Locate the cell with the specified text and output its (x, y) center coordinate. 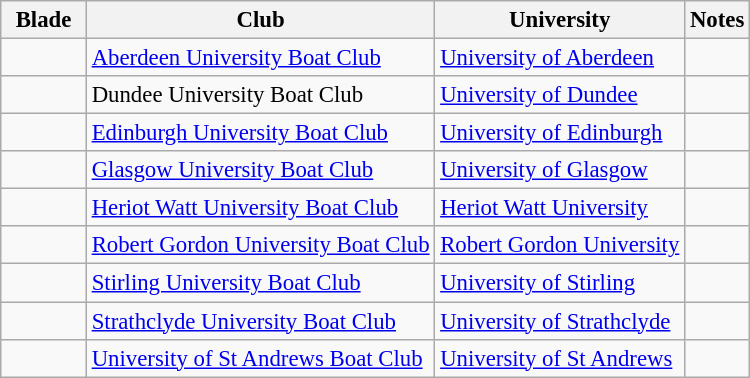
Edinburgh University Boat Club (260, 133)
University of St Andrews (560, 358)
Dundee University Boat Club (260, 95)
Glasgow University Boat Club (260, 170)
Heriot Watt University (560, 208)
Notes (718, 20)
University of Edinburgh (560, 133)
Strathclyde University Boat Club (260, 321)
Robert Gordon University (560, 245)
Aberdeen University Boat Club (260, 58)
University of Dundee (560, 95)
Heriot Watt University Boat Club (260, 208)
Blade (44, 20)
University of Aberdeen (560, 58)
University of St Andrews Boat Club (260, 358)
University of Glasgow (560, 170)
University of Strathclyde (560, 321)
Robert Gordon University Boat Club (260, 245)
University of Stirling (560, 283)
Club (260, 20)
Stirling University Boat Club (260, 283)
University (560, 20)
